Determine the (X, Y) coordinate at the center of the cell enclosing the given text.  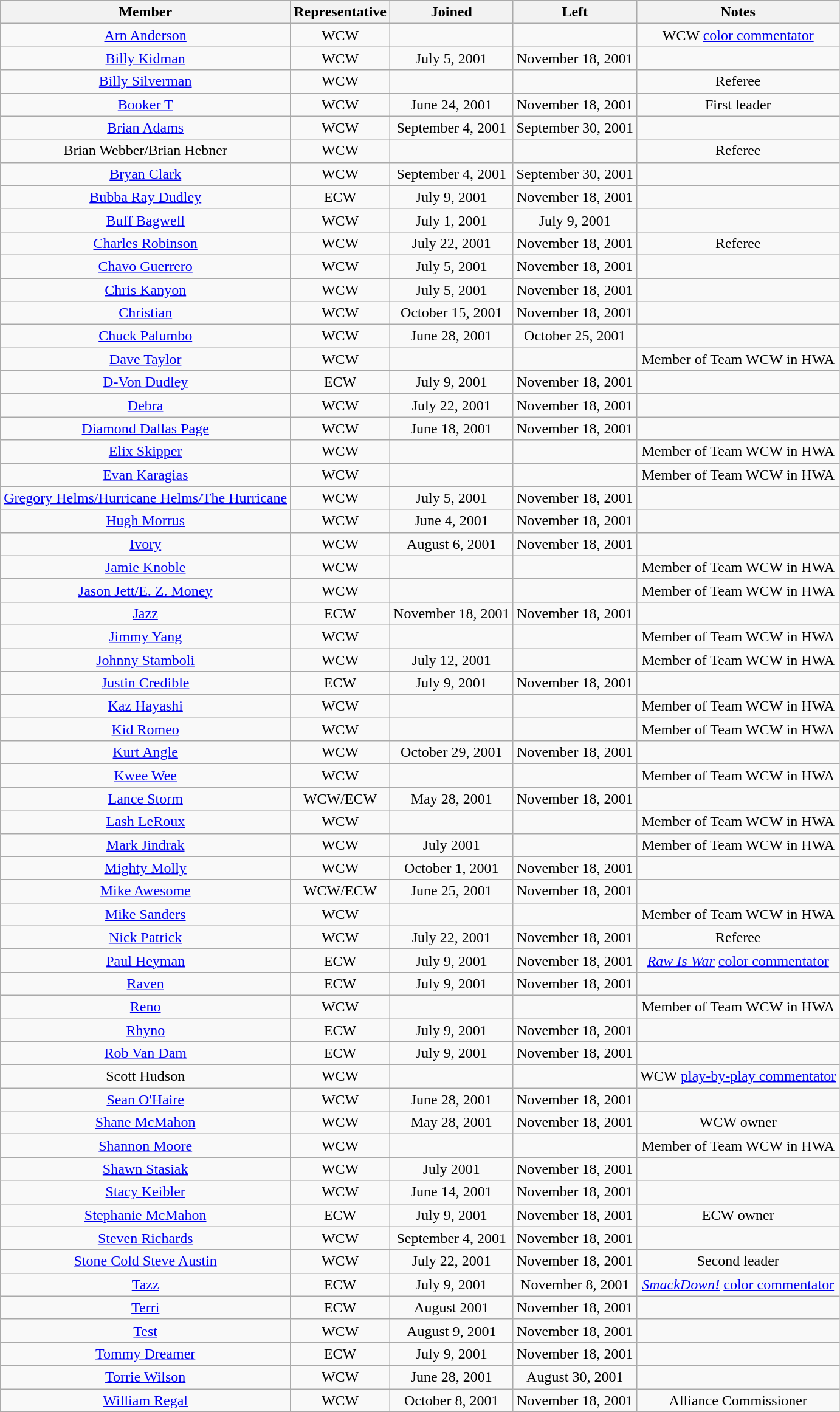
Left (575, 12)
Raven (146, 983)
October 25, 2001 (575, 336)
William Regal (146, 1400)
Rhyno (146, 1030)
Tommy Dreamer (146, 1354)
Buff Bagwell (146, 220)
Steven Richards (146, 1238)
Justin Credible (146, 683)
July 1, 2001 (452, 220)
Dave Taylor (146, 359)
October 8, 2001 (452, 1400)
Rob Van Dam (146, 1053)
Evan Karagias (146, 475)
Notes (738, 12)
October 29, 2001 (452, 752)
SmackDown! color commentator (738, 1284)
Sean O'Haire (146, 1100)
Kwee Wee (146, 776)
Elix Skipper (146, 452)
Joined (452, 12)
Terri (146, 1307)
August 9, 2001 (452, 1331)
Mark Jindrak (146, 845)
Mike Awesome (146, 891)
Brian Adams (146, 128)
Kid Romeo (146, 729)
Billy Kidman (146, 58)
Shannon Moore (146, 1146)
Nick Patrick (146, 937)
Arn Anderson (146, 35)
June 24, 2001 (452, 105)
Gregory Helms/Hurricane Helms/The Hurricane (146, 498)
Kurt Angle (146, 752)
June 18, 2001 (452, 429)
June 25, 2001 (452, 891)
Mighty Molly (146, 868)
D-Von Dudley (146, 382)
Jamie Knoble (146, 567)
Brian Webber/Brian Hebner (146, 151)
Scott Hudson (146, 1076)
Jimmy Yang (146, 636)
WCW owner (738, 1123)
ECW owner (738, 1215)
Test (146, 1331)
Lance Storm (146, 799)
Hugh Morrus (146, 521)
Ivory (146, 544)
October 15, 2001 (452, 313)
Kaz Hayashi (146, 706)
Second leader (738, 1261)
Diamond Dallas Page (146, 429)
Bubba Ray Dudley (146, 197)
Debra (146, 405)
August 2001 (452, 1307)
Shane McMahon (146, 1123)
November 8, 2001 (575, 1284)
Booker T (146, 105)
June 14, 2001 (452, 1192)
Charles Robinson (146, 243)
Member (146, 12)
Bryan Clark (146, 174)
Chuck Palumbo (146, 336)
Shawn Stasiak (146, 1169)
Paul Heyman (146, 960)
Mike Sanders (146, 914)
Christian (146, 313)
Alliance Commissioner (738, 1400)
Johnny Stamboli (146, 660)
Representative (340, 12)
Chavo Guerrero (146, 266)
WCW play-by-play commentator (738, 1076)
July 12, 2001 (452, 660)
Billy Silverman (146, 81)
August 30, 2001 (575, 1377)
Jazz (146, 613)
Reno (146, 1007)
Torrie Wilson (146, 1377)
Raw Is War color commentator (738, 960)
Jason Jett/E. Z. Money (146, 590)
Stacy Keibler (146, 1192)
First leader (738, 105)
Tazz (146, 1284)
Stephanie McMahon (146, 1215)
Lash LeRoux (146, 822)
October 1, 2001 (452, 868)
August 6, 2001 (452, 544)
Stone Cold Steve Austin (146, 1261)
June 4, 2001 (452, 521)
Chris Kanyon (146, 290)
WCW color commentator (738, 35)
